Output the [X, Y] coordinate of the center of the cell containing the given text.  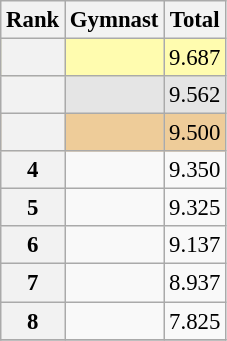
Total [195, 20]
9.500 [195, 133]
Rank [33, 20]
8.937 [195, 283]
8 [33, 321]
9.562 [195, 95]
7.825 [195, 321]
9.137 [195, 245]
4 [33, 170]
7 [33, 283]
5 [33, 208]
6 [33, 245]
9.350 [195, 170]
9.325 [195, 208]
Gymnast [114, 20]
9.687 [195, 58]
